From the cell containing the given text, extract its center point as [x, y] coordinate. 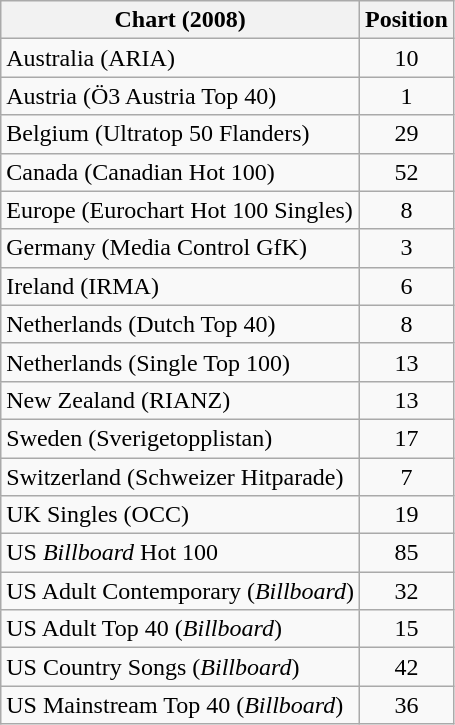
19 [407, 515]
Europe (Eurochart Hot 100 Singles) [180, 210]
10 [407, 58]
36 [407, 705]
Sweden (Sverigetopplistan) [180, 438]
Austria (Ö3 Austria Top 40) [180, 96]
29 [407, 134]
Germany (Media Control GfK) [180, 248]
US Adult Contemporary (Billboard) [180, 591]
UK Singles (OCC) [180, 515]
US Mainstream Top 40 (Billboard) [180, 705]
New Zealand (RIANZ) [180, 400]
1 [407, 96]
17 [407, 438]
Netherlands (Dutch Top 40) [180, 324]
Ireland (IRMA) [180, 286]
Position [407, 20]
52 [407, 172]
Belgium (Ultratop 50 Flanders) [180, 134]
US Adult Top 40 (Billboard) [180, 629]
6 [407, 286]
Netherlands (Single Top 100) [180, 362]
Australia (ARIA) [180, 58]
Switzerland (Schweizer Hitparade) [180, 477]
Canada (Canadian Hot 100) [180, 172]
US Billboard Hot 100 [180, 553]
32 [407, 591]
3 [407, 248]
US Country Songs (Billboard) [180, 667]
Chart (2008) [180, 20]
85 [407, 553]
15 [407, 629]
7 [407, 477]
42 [407, 667]
